Extract the [x, y] coordinate from the center of the cell holding the provided text.  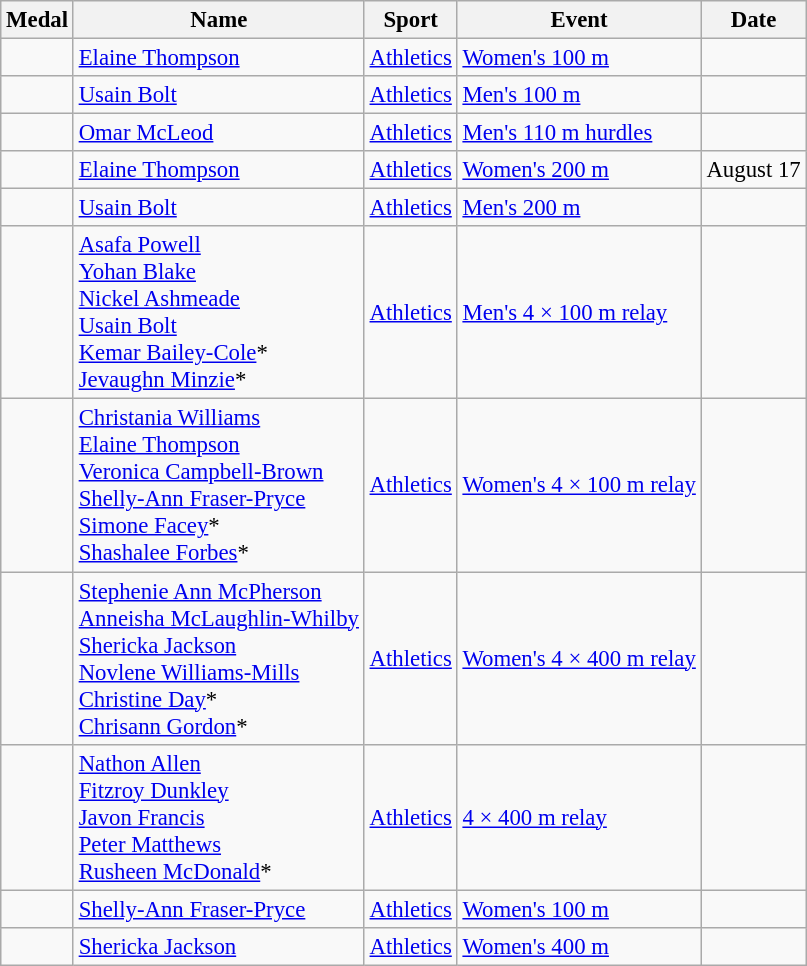
Women's 200 m [579, 170]
Nathon AllenFitzroy DunkleyJavon FrancisPeter MatthewsRusheen McDonald* [218, 817]
Shelly-Ann Fraser-Pryce [218, 909]
Shericka Jackson [218, 946]
Asafa PowellYohan BlakeNickel AshmeadeUsain BoltKemar Bailey-Cole*Jevaughn Minzie* [218, 312]
Medal [38, 20]
August 17 [754, 170]
Sport [410, 20]
Men's 110 m hurdles [579, 133]
Men's 100 m [579, 95]
Christania WilliamsElaine ThompsonVeronica Campbell-BrownShelly-Ann Fraser-PryceSimone Facey*Shashalee Forbes* [218, 486]
Event [579, 20]
Name [218, 20]
Men's 200 m [579, 208]
Women's 4 × 100 m relay [579, 486]
Stephenie Ann McPhersonAnneisha McLaughlin-WhilbyShericka JacksonNovlene Williams-MillsChristine Day*Chrisann Gordon* [218, 658]
Date [754, 20]
Women's 400 m [579, 946]
4 × 400 m relay [579, 817]
Men's 4 × 100 m relay [579, 312]
Women's 4 × 400 m relay [579, 658]
Omar McLeod [218, 133]
